From the cell containing the given text, extract its center point as [x, y] coordinate. 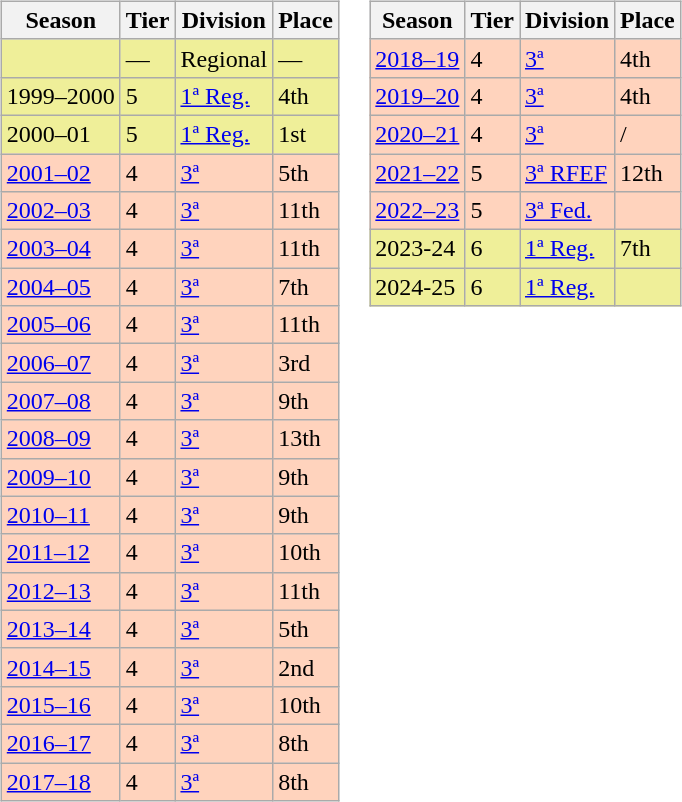
2024-25 [418, 287]
2003–04 [60, 249]
2002–03 [60, 211]
3ª RFEF [568, 173]
2016–17 [60, 743]
2020–21 [418, 134]
2022–23 [418, 211]
2015–16 [60, 705]
2017–18 [60, 781]
2014–15 [60, 667]
12th [648, 173]
/ [648, 134]
2009–10 [60, 477]
2019–20 [418, 96]
2018–19 [418, 58]
3ª Fed. [568, 211]
2000–01 [60, 134]
2007–08 [60, 401]
2013–14 [60, 629]
13th [306, 439]
2011–12 [60, 553]
2008–09 [60, 439]
2010–11 [60, 515]
2001–02 [60, 173]
2021–22 [418, 173]
2005–06 [60, 325]
2004–05 [60, 287]
2006–07 [60, 363]
2nd [306, 667]
Regional [224, 58]
2023-24 [418, 249]
3rd [306, 363]
1999–2000 [60, 96]
2012–13 [60, 591]
1st [306, 134]
